Return the [x, y] coordinate for the center point of the cell that contains the specified text.  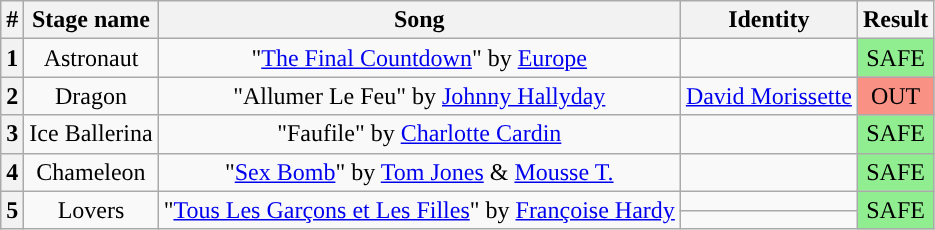
Lovers [91, 210]
Ice Ballerina [91, 134]
Astronaut [91, 58]
# [12, 20]
"Allumer Le Feu" by Johnny Hallyday [419, 96]
David Morissette [768, 96]
Identity [768, 20]
Song [419, 20]
1 [12, 58]
Result [895, 20]
OUT [895, 96]
Chameleon [91, 172]
"Faufile" by Charlotte Cardin [419, 134]
"Tous Les Garçons et Les Filles" by Françoise Hardy [419, 210]
3 [12, 134]
Stage name [91, 20]
Dragon [91, 96]
2 [12, 96]
4 [12, 172]
5 [12, 210]
"Sex Bomb" by Tom Jones & Mousse T. [419, 172]
"The Final Countdown" by Europe [419, 58]
